Return the (x, y) coordinate for the center point of the cell that contains the specified text.  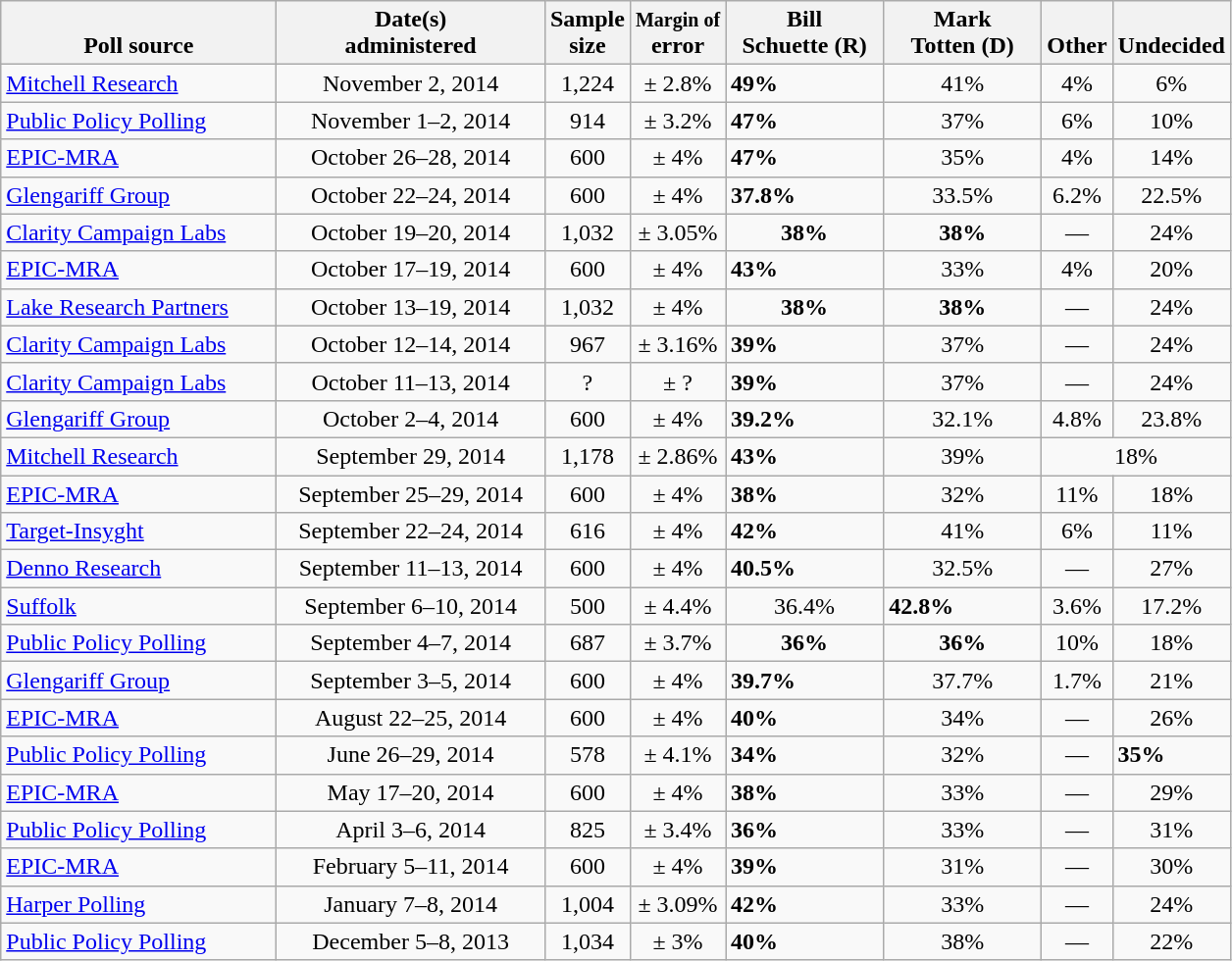
17.2% (1171, 606)
? (587, 381)
September 6–10, 2014 (411, 606)
Samplesize (587, 33)
27% (1171, 569)
September 29, 2014 (411, 456)
32.5% (963, 569)
21% (1171, 681)
± 4.4% (677, 606)
May 17–20, 2014 (411, 792)
42.8% (963, 606)
578 (587, 755)
Denno Research (139, 569)
3.6% (1077, 606)
39.2% (804, 419)
BillSchuette (R) (804, 33)
± 3.05% (677, 232)
23.8% (1171, 419)
September 4–7, 2014 (411, 643)
October 12–14, 2014 (411, 344)
October 17–19, 2014 (411, 270)
6.2% (1077, 195)
967 (587, 344)
± 4.1% (677, 755)
1.7% (1077, 681)
40.5% (804, 569)
30% (1171, 867)
29% (1171, 792)
Harper Polling (139, 904)
October 19–20, 2014 (411, 232)
± 3.2% (677, 121)
Lake Research Partners (139, 307)
± 3% (677, 941)
February 5–11, 2014 (411, 867)
September 25–29, 2014 (411, 493)
Margin oferror (677, 33)
Target-Insyght (139, 531)
32.1% (963, 419)
Other (1077, 33)
22% (1171, 941)
December 5–8, 2013 (411, 941)
Date(s)administered (411, 33)
1,224 (587, 83)
914 (587, 121)
39.7% (804, 681)
36.4% (804, 606)
± 2.86% (677, 456)
September 3–5, 2014 (411, 681)
616 (587, 531)
October 26–28, 2014 (411, 158)
September 11–13, 2014 (411, 569)
MarkTotten (D) (963, 33)
June 26–29, 2014 (411, 755)
825 (587, 830)
1,178 (587, 456)
November 2, 2014 (411, 83)
37.8% (804, 195)
500 (587, 606)
4.8% (1077, 419)
1,004 (587, 904)
687 (587, 643)
October 11–13, 2014 (411, 381)
Undecided (1171, 33)
± 3.4% (677, 830)
49% (804, 83)
± 2.8% (677, 83)
± 3.7% (677, 643)
October 13–19, 2014 (411, 307)
22.5% (1171, 195)
Poll source (139, 33)
± ? (677, 381)
20% (1171, 270)
± 3.09% (677, 904)
Suffolk (139, 606)
14% (1171, 158)
August 22–25, 2014 (411, 718)
33.5% (963, 195)
January 7–8, 2014 (411, 904)
October 22–24, 2014 (411, 195)
April 3–6, 2014 (411, 830)
1,034 (587, 941)
37.7% (963, 681)
26% (1171, 718)
September 22–24, 2014 (411, 531)
± 3.16% (677, 344)
November 1–2, 2014 (411, 121)
October 2–4, 2014 (411, 419)
